From the cell containing the given text, extract its center point as (X, Y) coordinate. 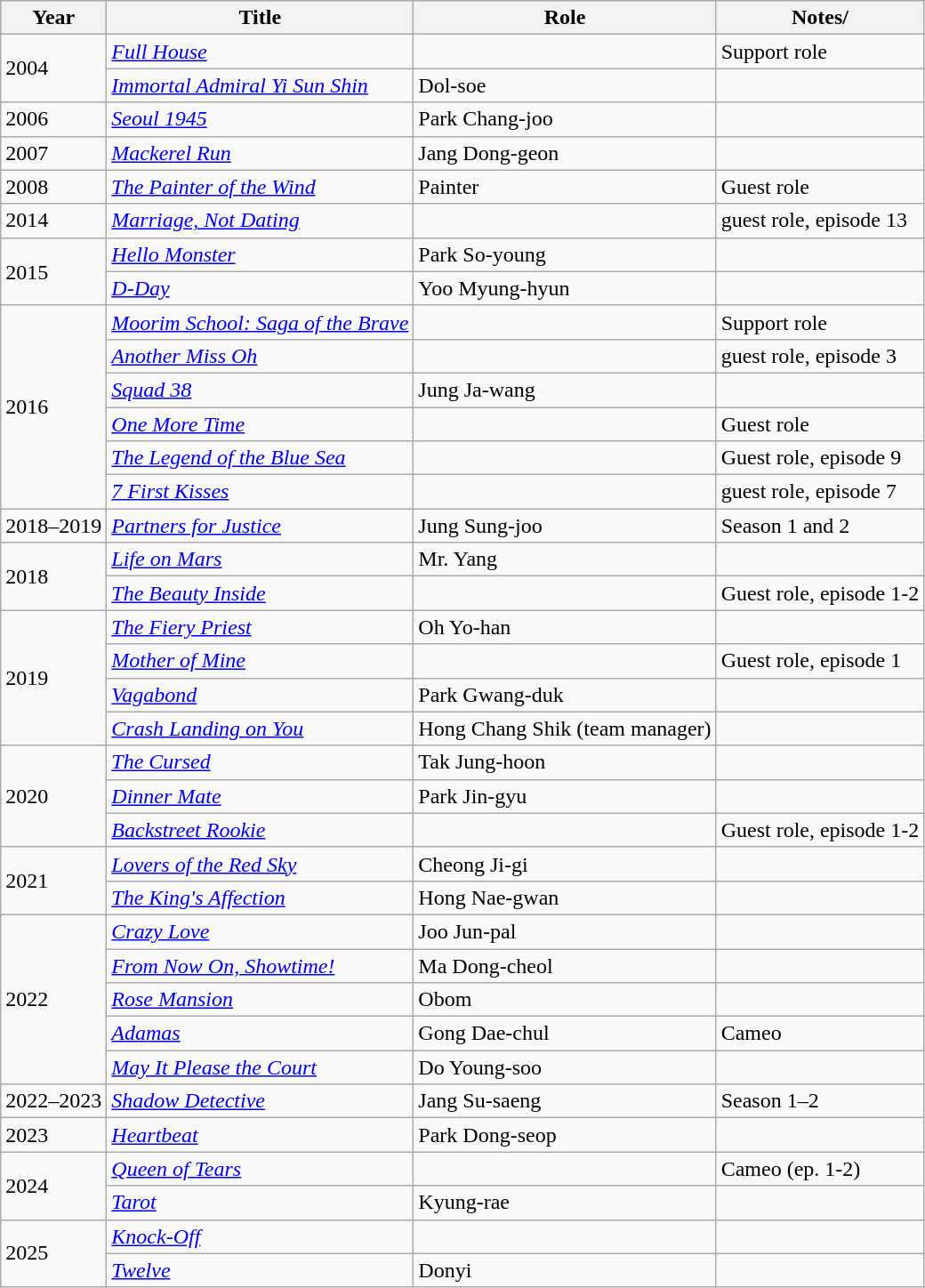
2007 (53, 153)
D-Day (260, 288)
2022–2023 (53, 1101)
Cheong Ji-gi (565, 864)
Gong Dae-chul (565, 1034)
Season 1 and 2 (820, 526)
The Painter of the Wind (260, 187)
Rose Mansion (260, 1000)
From Now On, Showtime! (260, 965)
Full House (260, 52)
The Beauty Inside (260, 593)
2014 (53, 221)
Guest role, episode 1 (820, 661)
Notes/ (820, 18)
Tak Jung-hoon (565, 762)
Hello Monster (260, 254)
Crazy Love (260, 931)
Hong Nae-gwan (565, 898)
Mr. Yang (565, 559)
Lovers of the Red Sky (260, 864)
Dol-soe (565, 85)
Jang Dong-geon (565, 153)
Guest role, episode 9 (820, 458)
Marriage, Not Dating (260, 221)
Squad 38 (260, 390)
2022 (53, 999)
guest role, episode 13 (820, 221)
Immortal Admiral Yi Sun Shin (260, 85)
Knock-Off (260, 1236)
Seoul 1945 (260, 119)
2018–2019 (53, 526)
Hong Chang Shik (team manager) (565, 729)
2016 (53, 407)
Mother of Mine (260, 661)
Twelve (260, 1270)
guest role, episode 7 (820, 492)
2018 (53, 576)
7 First Kisses (260, 492)
Heartbeat (260, 1135)
The Cursed (260, 762)
Park So-young (565, 254)
guest role, episode 3 (820, 356)
The Fiery Priest (260, 627)
Park Dong-seop (565, 1135)
Year (53, 18)
2023 (53, 1135)
Tarot (260, 1203)
The King's Affection (260, 898)
Kyung-rae (565, 1203)
Jung Ja-wang (565, 390)
Ma Dong-cheol (565, 965)
Role (565, 18)
Park Jin-gyu (565, 796)
2024 (53, 1186)
Obom (565, 1000)
Title (260, 18)
Jang Su-saeng (565, 1101)
2008 (53, 187)
Dinner Mate (260, 796)
Moorim School: Saga of the Brave (260, 322)
Adamas (260, 1034)
2019 (53, 678)
Backstreet Rookie (260, 830)
Cameo (ep. 1-2) (820, 1169)
2021 (53, 881)
Season 1–2 (820, 1101)
One More Time (260, 424)
2015 (53, 271)
Mackerel Run (260, 153)
2025 (53, 1253)
Do Young-soo (565, 1067)
2004 (53, 68)
2006 (53, 119)
Yoo Myung-hyun (565, 288)
Park Chang-joo (565, 119)
Partners for Justice (260, 526)
2020 (53, 796)
May It Please the Court (260, 1067)
Park Gwang-duk (565, 695)
Vagabond (260, 695)
Cameo (820, 1034)
The Legend of the Blue Sea (260, 458)
Oh Yo-han (565, 627)
Donyi (565, 1270)
Another Miss Oh (260, 356)
Queen of Tears (260, 1169)
Painter (565, 187)
Shadow Detective (260, 1101)
Joo Jun-pal (565, 931)
Jung Sung-joo (565, 526)
Crash Landing on You (260, 729)
Life on Mars (260, 559)
